Identify which cell holds the provided text, then report its (X, Y) central coordinate. 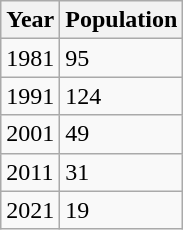
1991 (30, 96)
1981 (30, 58)
2011 (30, 172)
Year (30, 20)
Population (122, 20)
95 (122, 58)
2001 (30, 134)
31 (122, 172)
124 (122, 96)
19 (122, 210)
2021 (30, 210)
49 (122, 134)
